Return the (x, y) coordinate for the center point of the cell that contains the specified text.  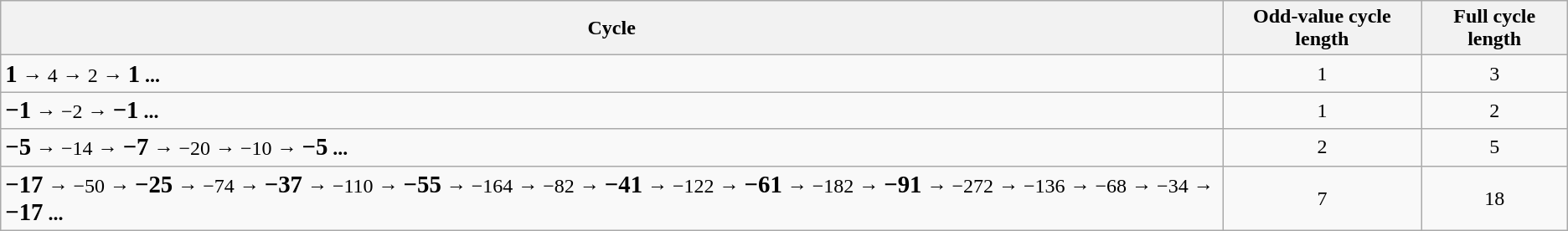
1 → 4 → 2 → 1 ... (611, 74)
−5 → −14 → −7 → −20 → −10 → −5 ... (611, 147)
Full cycle length (1494, 28)
18 (1494, 198)
5 (1494, 147)
Cycle (611, 28)
Odd-value cycle length (1323, 28)
−1 → −2 → −1 ... (611, 110)
3 (1494, 74)
7 (1323, 198)
−17 → −50 → −25 → −74 → −37 → −110 → −55 → −164 → −82 → −41 → −122 → −61 → −182 → −91 → −272 → −136 → −68 → −34 → −17 ... (611, 198)
